For the text-containing cell, return its midpoint in (X, Y) coordinate format. 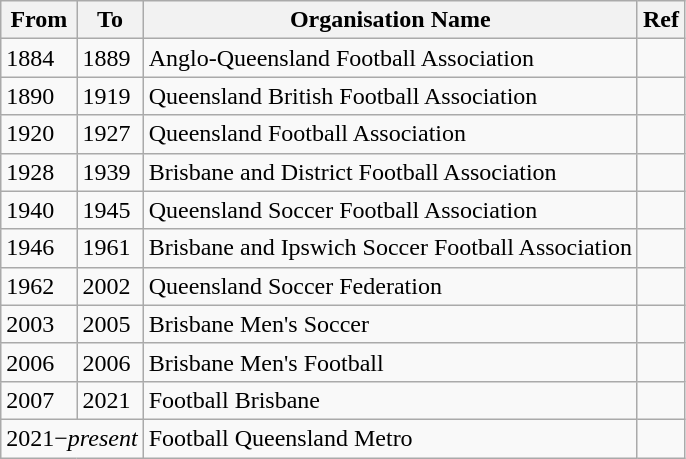
2003 (39, 324)
From (39, 20)
Queensland Football Association (390, 134)
Brisbane and Ipswich Soccer Football Association (390, 248)
Brisbane and District Football Association (390, 172)
Football Queensland Metro (390, 438)
Brisbane Men's Football (390, 362)
2007 (39, 400)
1961 (110, 248)
1939 (110, 172)
1928 (39, 172)
2021 (110, 400)
1945 (110, 210)
1919 (110, 96)
1890 (39, 96)
Queensland Soccer Federation (390, 286)
1940 (39, 210)
Football Brisbane (390, 400)
Queensland British Football Association (390, 96)
Ref (660, 20)
1962 (39, 286)
1884 (39, 58)
2005 (110, 324)
1920 (39, 134)
To (110, 20)
2002 (110, 286)
1946 (39, 248)
Anglo-Queensland Football Association (390, 58)
Organisation Name (390, 20)
1889 (110, 58)
1927 (110, 134)
Brisbane Men's Soccer (390, 324)
2021−present (72, 438)
Queensland Soccer Football Association (390, 210)
